Pinpoint the cell where the given text exists, returning its [X, Y] midpoint coordinate. 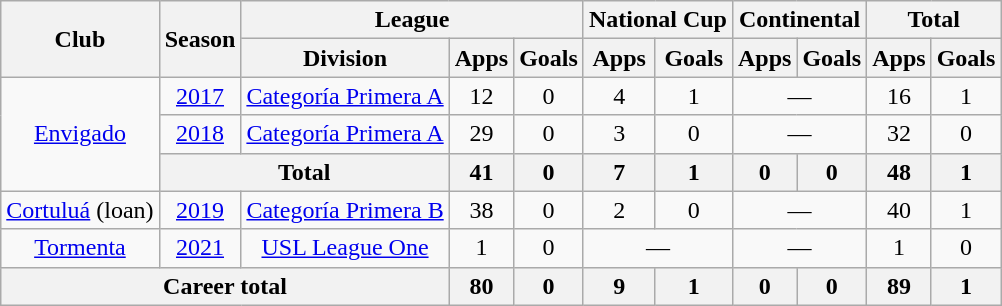
League [412, 20]
National Cup [658, 20]
41 [481, 172]
32 [899, 134]
7 [619, 172]
2021 [200, 248]
Season [200, 39]
Tormenta [80, 248]
Club [80, 39]
Career total [225, 286]
Envigado [80, 134]
48 [899, 172]
Cortuluá (loan) [80, 210]
40 [899, 210]
16 [899, 96]
2 [619, 210]
Division [345, 58]
USL League One [345, 248]
3 [619, 134]
9 [619, 286]
Categoría Primera B [345, 210]
2017 [200, 96]
12 [481, 96]
38 [481, 210]
2019 [200, 210]
Continental [799, 20]
80 [481, 286]
2018 [200, 134]
89 [899, 286]
29 [481, 134]
4 [619, 96]
